Locate the cell with the specified text and output its [x, y] center coordinate. 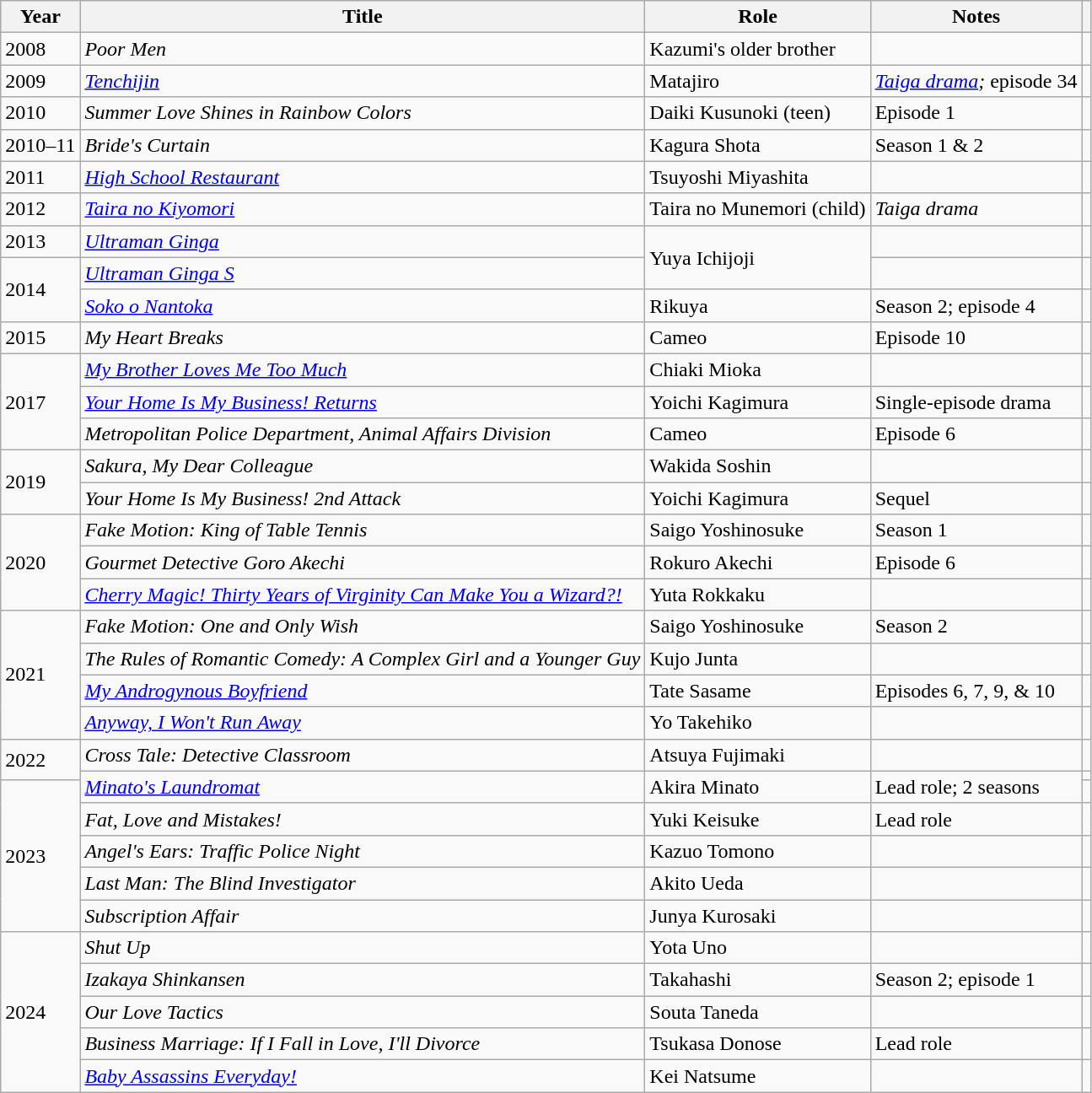
Episode 1 [976, 113]
2014 [40, 289]
2008 [40, 49]
Anyway, I Won't Run Away [363, 723]
Season 2; episode 4 [976, 305]
Tsuyoshi Miyashita [757, 177]
Takahashi [757, 980]
Year [40, 17]
Season 2 [976, 627]
Yuki Keisuke [757, 819]
High School Restaurant [363, 177]
2024 [40, 1012]
Kujo Junta [757, 659]
Tenchijin [363, 81]
Minato's Laundromat [363, 787]
Role [757, 17]
Yota Uno [757, 948]
Kei Natsume [757, 1076]
Yuya Ichijoji [757, 257]
Taiga drama; episode 34 [976, 81]
Notes [976, 17]
Akito Ueda [757, 883]
Yuta Rokkaku [757, 595]
Chiaki Mioka [757, 369]
Izakaya Shinkansen [363, 980]
Summer Love Shines in Rainbow Colors [363, 113]
Kazumi's older brother [757, 49]
Episodes 6, 7, 9, & 10 [976, 691]
Your Home Is My Business! 2nd Attack [363, 498]
2019 [40, 482]
Matajiro [757, 81]
Title [363, 17]
2010 [40, 113]
Yo Takehiko [757, 723]
Ultraman Ginga [363, 241]
Atsuya Fujimaki [757, 755]
2022 [40, 759]
Ultraman Ginga S [363, 273]
Junya Kurosaki [757, 915]
Cross Tale: Detective Classroom [363, 755]
Sequel [976, 498]
Fake Motion: One and Only Wish [363, 627]
Season 1 [976, 530]
Souta Taneda [757, 1012]
Business Marriage: If I Fall in Love, I'll Divorce [363, 1044]
Angel's Ears: Traffic Police Night [363, 851]
Cherry Magic! Thirty Years of Virginity Can Make You a Wizard?! [363, 595]
Subscription Affair [363, 915]
2015 [40, 337]
Our Love Tactics [363, 1012]
2020 [40, 563]
2023 [40, 855]
Taira no Munemori (child) [757, 209]
Taiga drama [976, 209]
Daiki Kusunoki (teen) [757, 113]
Fake Motion: King of Table Tennis [363, 530]
Season 2; episode 1 [976, 980]
Tsukasa Donose [757, 1044]
2011 [40, 177]
Poor Men [363, 49]
2009 [40, 81]
Fat, Love and Mistakes! [363, 819]
Soko o Nantoka [363, 305]
Metropolitan Police Department, Animal Affairs Division [363, 434]
Rokuro Akechi [757, 563]
2010–11 [40, 145]
My Heart Breaks [363, 337]
Gourmet Detective Goro Akechi [363, 563]
Rikuya [757, 305]
2017 [40, 401]
Baby Assassins Everyday! [363, 1076]
My Androgynous Boyfriend [363, 691]
2013 [40, 241]
The Rules of Romantic Comedy: A Complex Girl and a Younger Guy [363, 659]
Shut Up [363, 948]
Last Man: The Blind Investigator [363, 883]
Kazuo Tomono [757, 851]
Wakida Soshin [757, 466]
Episode 10 [976, 337]
Taira no Kiyomori [363, 209]
Season 1 & 2 [976, 145]
2021 [40, 675]
2012 [40, 209]
Your Home Is My Business! Returns [363, 402]
My Brother Loves Me Too Much [363, 369]
Sakura, My Dear Colleague [363, 466]
Tate Sasame [757, 691]
Bride's Curtain [363, 145]
Akira Minato [757, 787]
Kagura Shota [757, 145]
Single-episode drama [976, 402]
Lead role; 2 seasons [976, 787]
